Extract the [x, y] coordinate from the center of the cell holding the provided text.  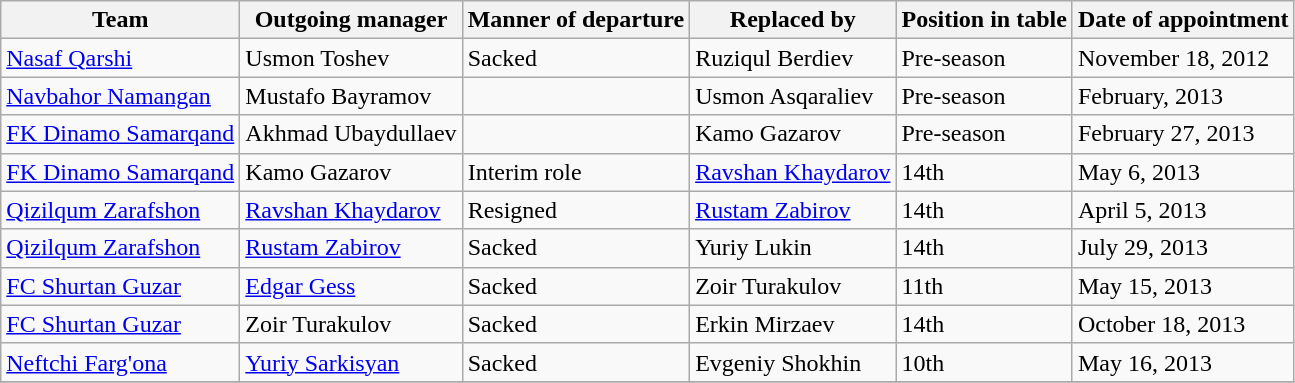
April 5, 2013 [1183, 210]
Akhmad Ubaydullaev [351, 134]
October 18, 2013 [1183, 324]
May 15, 2013 [1183, 286]
November 18, 2012 [1183, 58]
Neftchi Farg'ona [120, 362]
Navbahor Namangan [120, 96]
May 16, 2013 [1183, 362]
Replaced by [793, 20]
Evgeniy Shokhin [793, 362]
Resigned [576, 210]
Manner of departure [576, 20]
Yuriy Lukin [793, 248]
Usmon Toshev [351, 58]
Nasaf Qarshi [120, 58]
Usmon Asqaraliev [793, 96]
Date of appointment [1183, 20]
10th [984, 362]
July 29, 2013 [1183, 248]
February, 2013 [1183, 96]
Interim role [576, 172]
Outgoing manager [351, 20]
Edgar Gess [351, 286]
Team [120, 20]
Position in table [984, 20]
Ruziqul Berdiev [793, 58]
Yuriy Sarkisyan [351, 362]
Mustafo Bayramov [351, 96]
February 27, 2013 [1183, 134]
11th [984, 286]
Erkin Mirzaev [793, 324]
May 6, 2013 [1183, 172]
